Search for the cell housing the specified text and yield its (X, Y) center coordinate. 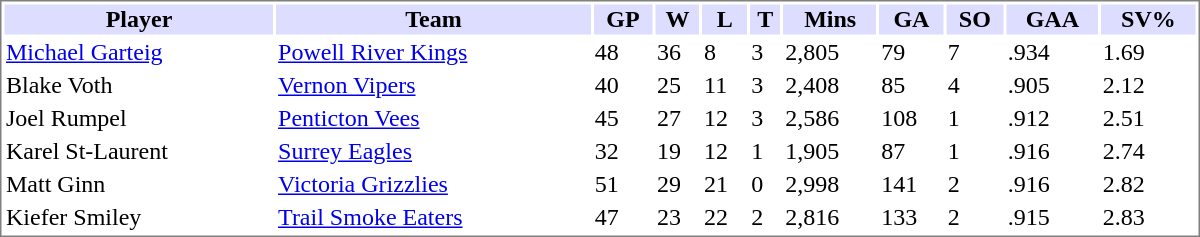
11 (725, 85)
85 (912, 85)
Team (434, 19)
Joel Rumpel (138, 119)
51 (622, 185)
2,998 (830, 185)
Blake Voth (138, 85)
40 (622, 85)
0 (766, 185)
2.82 (1148, 185)
1.69 (1148, 53)
29 (678, 185)
Surrey Eagles (434, 151)
L (725, 19)
2.12 (1148, 85)
GP (622, 19)
SV% (1148, 19)
47 (622, 217)
Matt Ginn (138, 185)
2,408 (830, 85)
T (766, 19)
32 (622, 151)
25 (678, 85)
.912 (1052, 119)
2,816 (830, 217)
Victoria Grizzlies (434, 185)
8 (725, 53)
45 (622, 119)
7 (974, 53)
141 (912, 185)
2,805 (830, 53)
GA (912, 19)
27 (678, 119)
133 (912, 217)
79 (912, 53)
21 (725, 185)
48 (622, 53)
GAA (1052, 19)
2,586 (830, 119)
W (678, 19)
87 (912, 151)
2.51 (1148, 119)
SO (974, 19)
2.83 (1148, 217)
19 (678, 151)
Karel St-Laurent (138, 151)
Powell River Kings (434, 53)
4 (974, 85)
23 (678, 217)
2.74 (1148, 151)
36 (678, 53)
Player (138, 19)
Kiefer Smiley (138, 217)
.905 (1052, 85)
.934 (1052, 53)
Mins (830, 19)
Penticton Vees (434, 119)
Trail Smoke Eaters (434, 217)
Vernon Vipers (434, 85)
108 (912, 119)
22 (725, 217)
Michael Garteig (138, 53)
1,905 (830, 151)
.915 (1052, 217)
